From the cell containing the given text, extract its center point as [x, y] coordinate. 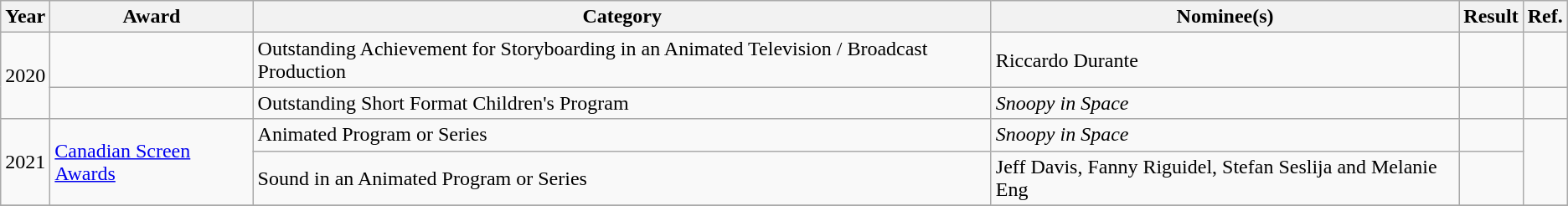
Year [25, 17]
Animated Program or Series [622, 135]
Result [1491, 17]
Riccardo Durante [1225, 60]
2021 [25, 162]
Category [622, 17]
Nominee(s) [1225, 17]
Award [152, 17]
Ref. [1545, 17]
Outstanding Short Format Children's Program [622, 103]
Canadian Screen Awards [152, 162]
Outstanding Achievement for Storyboarding in an Animated Television / Broadcast Production [622, 60]
Sound in an Animated Program or Series [622, 178]
2020 [25, 75]
Jeff Davis, Fanny Riguidel, Stefan Seslija and Melanie Eng [1225, 178]
